Return the (X, Y) coordinate for the center point of the cell that contains the specified text.  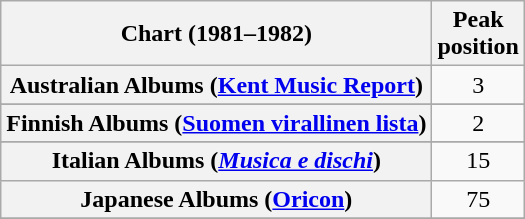
Chart (1981–1982) (216, 34)
Finnish Albums (Suomen virallinen lista) (216, 123)
Australian Albums (Kent Music Report) (216, 85)
75 (478, 199)
Italian Albums (Musica e dischi) (216, 161)
3 (478, 85)
Japanese Albums (Oricon) (216, 199)
2 (478, 123)
Peakposition (478, 34)
15 (478, 161)
